Search for the cell housing the specified text and yield its (X, Y) center coordinate. 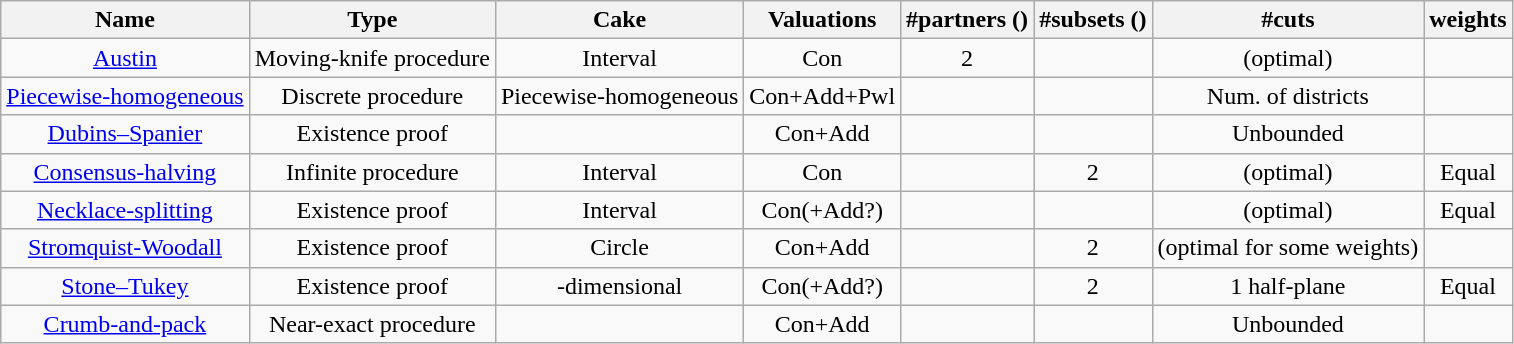
Type (372, 20)
Num. of districts (1288, 96)
Valuations (822, 20)
Crumb-and-pack (125, 324)
Dubins–Spanier (125, 134)
Infinite procedure (372, 172)
Circle (619, 248)
Con+Add+Pwl (822, 96)
Near-exact procedure (372, 324)
Austin (125, 58)
Discrete procedure (372, 96)
#subsets () (1093, 20)
-dimensional (619, 286)
Stromquist-Woodall (125, 248)
Necklace-splitting (125, 210)
#partners () (968, 20)
Cake (619, 20)
Name (125, 20)
#cuts (1288, 20)
weights (1468, 20)
Moving-knife procedure (372, 58)
Consensus-halving (125, 172)
1 half-plane (1288, 286)
Stone–Tukey (125, 286)
(optimal for some weights) (1288, 248)
